Extract the [x, y] coordinate from the center of the cell holding the provided text.  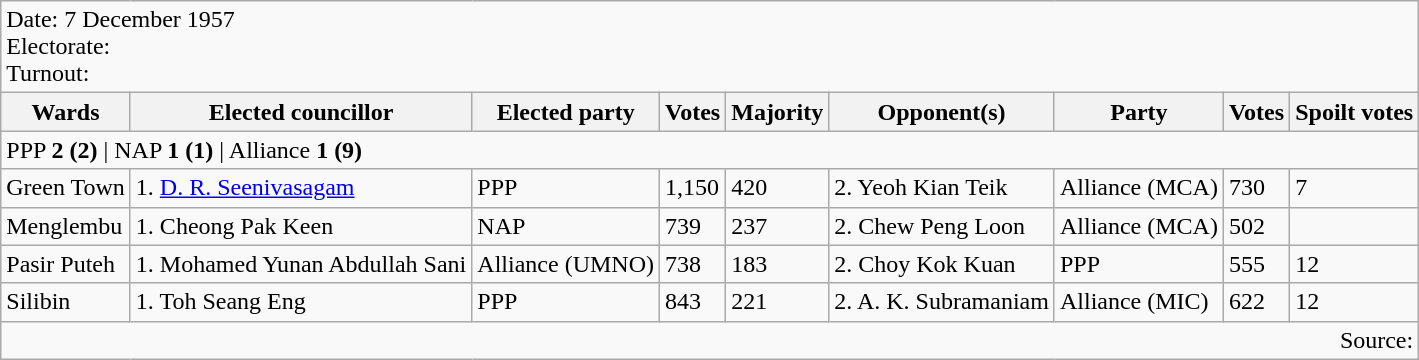
Alliance (MIC) [1138, 302]
Elected party [566, 112]
843 [693, 302]
7 [1354, 188]
1. Mohamed Yunan Abdullah Sani [300, 264]
622 [1256, 302]
Wards [66, 112]
1,150 [693, 188]
1. Toh Seang Eng [300, 302]
Green Town [66, 188]
Majority [778, 112]
555 [1256, 264]
Elected councillor [300, 112]
Opponent(s) [942, 112]
Party [1138, 112]
420 [778, 188]
738 [693, 264]
183 [778, 264]
730 [1256, 188]
221 [778, 302]
Spoilt votes [1354, 112]
2. Chew Peng Loon [942, 226]
2. A. K. Subramaniam [942, 302]
Menglembu [66, 226]
PPP 2 (2) | NAP 1 (1) | Alliance 1 (9) [710, 150]
1. Cheong Pak Keen [300, 226]
1. D. R. Seenivasagam [300, 188]
Source: [710, 340]
237 [778, 226]
739 [693, 226]
2. Yeoh Kian Teik [942, 188]
Date: 7 December 1957Electorate: Turnout: [710, 47]
502 [1256, 226]
Pasir Puteh [66, 264]
2. Choy Kok Kuan [942, 264]
Silibin [66, 302]
NAP [566, 226]
Alliance (UMNO) [566, 264]
